Output the (X, Y) coordinate of the center of the cell containing the given text.  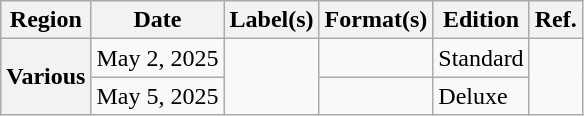
Format(s) (376, 20)
Standard (481, 58)
Various (46, 77)
Ref. (556, 20)
Label(s) (272, 20)
Deluxe (481, 96)
May 5, 2025 (158, 96)
Edition (481, 20)
Date (158, 20)
May 2, 2025 (158, 58)
Region (46, 20)
